Return the [x, y] coordinate for the center point of the cell that contains the specified text.  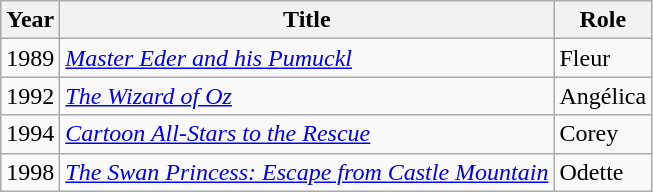
Role [603, 20]
Title [307, 20]
1998 [30, 172]
Year [30, 20]
Master Eder and his Pumuckl [307, 58]
1992 [30, 96]
The Swan Princess: Escape from Castle Mountain [307, 172]
1994 [30, 134]
The Wizard of Oz [307, 96]
Fleur [603, 58]
Odette [603, 172]
Angélica [603, 96]
Corey [603, 134]
1989 [30, 58]
Cartoon All-Stars to the Rescue [307, 134]
